Return [X, Y] of the center of cell containing provided text 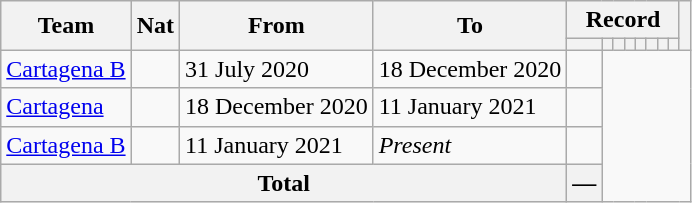
Present [470, 145]
Team [66, 26]
31 July 2020 [277, 69]
Nat [155, 26]
To [470, 26]
From [277, 26]
— [584, 183]
Cartagena [66, 107]
Record [623, 20]
Total [284, 183]
